Extract the [X, Y] coordinate from the center of the cell holding the provided text.  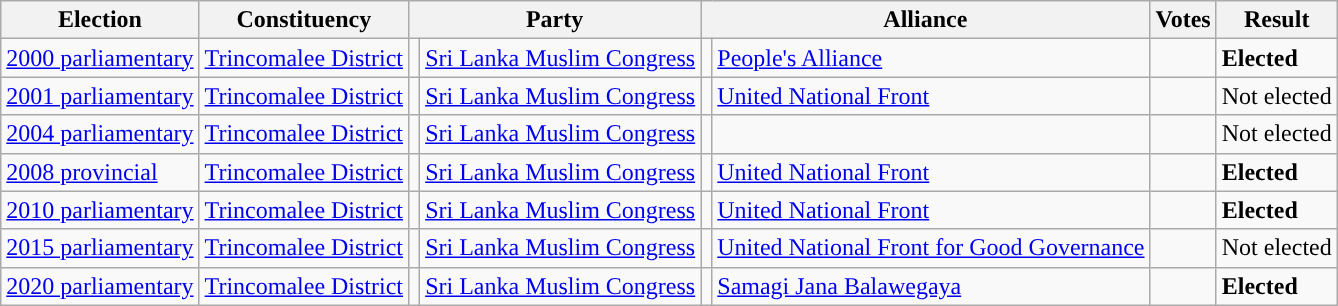
Constituency [304, 20]
United National Front for Good Governance [931, 248]
2020 parliamentary [100, 286]
2000 parliamentary [100, 58]
2008 provincial [100, 172]
Result [1276, 20]
People's Alliance [931, 58]
Votes [1183, 20]
2010 parliamentary [100, 210]
2001 parliamentary [100, 96]
Samagi Jana Balawegaya [931, 286]
Election [100, 20]
2004 parliamentary [100, 134]
2015 parliamentary [100, 248]
Alliance [926, 20]
Party [555, 20]
